Determine the [x, y] coordinate at the center of the cell enclosing the given text.  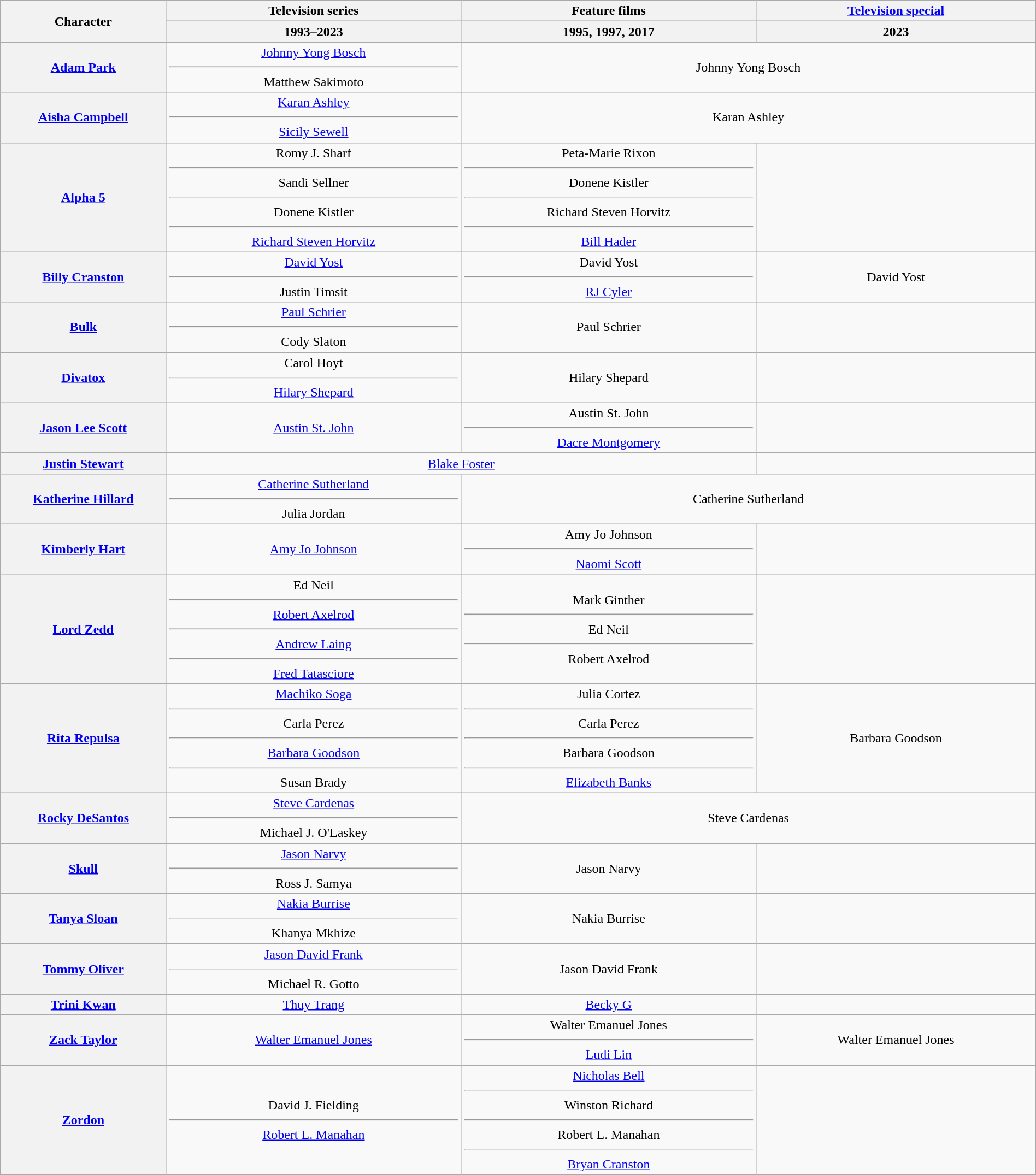
Paul SchrierCody Slaton [314, 327]
Nakia Burrise [609, 919]
Steve CardenasMichael J. O'Laskey [314, 818]
Blake Foster [461, 463]
Carol HoytHilary Shepard [314, 377]
Tanya Sloan [83, 919]
Divatox [83, 377]
Karan AshleySicily Sewell [314, 117]
Trini Kwan [83, 1005]
Adam Park [83, 67]
David J. FieldingRobert L. Manahan [314, 1120]
Karan Ashley [749, 117]
Julia CortezCarla PerezBarbara GoodsonElizabeth Banks [609, 739]
Catherine SutherlandJulia Jordan [314, 499]
1995, 1997, 2017 [609, 32]
Billy Cranston [83, 277]
Amy Jo Johnson [314, 549]
Character [83, 21]
Aisha Campbell [83, 117]
1993–2023 [314, 32]
Hilary Shepard [609, 377]
Jason David Frank [609, 969]
Mark GintherEd NeilRobert Axelrod [609, 629]
Kimberly Hart [83, 549]
David Yost [896, 277]
2023 [896, 32]
Becky G [609, 1005]
Barbara Goodson [896, 739]
Bulk [83, 327]
Television special [896, 11]
Romy J. SharfSandi SellnerDonene KistlerRichard Steven Horvitz [314, 197]
Nicholas BellWinston RichardRobert L. ManahanBryan Cranston [609, 1120]
Johnny Yong BoschMatthew Sakimoto [314, 67]
Johnny Yong Bosch [749, 67]
Katherine Hillard [83, 499]
Skull [83, 869]
Justin Stewart [83, 463]
Rita Repulsa [83, 739]
Walter Emanuel JonesLudi Lin [609, 1040]
Tommy Oliver [83, 969]
Jason NarvyRoss J. Samya [314, 869]
Television series [314, 11]
Alpha 5 [83, 197]
Rocky DeSantos [83, 818]
Amy Jo JohnsonNaomi Scott [609, 549]
Jason Narvy [609, 869]
Jason David FrankMichael R. Gotto [314, 969]
Austin St. JohnDacre Montgomery [609, 428]
Catherine Sutherland [749, 499]
Feature films [609, 11]
Nakia BurriseKhanya Mkhize [314, 919]
Thuy Trang [314, 1005]
Paul Schrier [609, 327]
Zordon [83, 1120]
Jason Lee Scott [83, 428]
Austin St. John [314, 428]
Zack Taylor [83, 1040]
David YostJustin Timsit [314, 277]
David YostRJ Cyler [609, 277]
Steve Cardenas [749, 818]
Ed NeilRobert AxelrodAndrew LaingFred Tatasciore [314, 629]
Machiko SogaCarla PerezBarbara GoodsonSusan Brady [314, 739]
Peta-Marie RixonDonene KistlerRichard Steven HorvitzBill Hader [609, 197]
Lord Zedd [83, 629]
